Identify which cell holds the provided text, then report its [x, y] central coordinate. 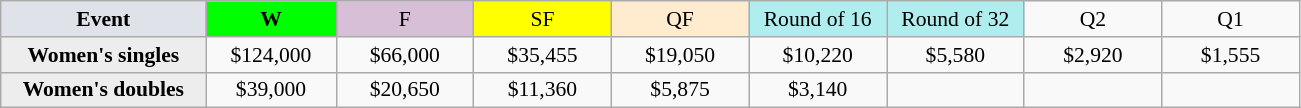
$5,875 [680, 90]
Women's doubles [104, 90]
$10,220 [818, 55]
$66,000 [405, 55]
Q1 [1231, 19]
Event [104, 19]
Round of 16 [818, 19]
$3,140 [818, 90]
Women's singles [104, 55]
$2,920 [1093, 55]
$1,555 [1231, 55]
$35,455 [543, 55]
$124,000 [271, 55]
$20,650 [405, 90]
Round of 32 [955, 19]
$11,360 [543, 90]
$39,000 [271, 90]
W [271, 19]
$19,050 [680, 55]
F [405, 19]
QF [680, 19]
SF [543, 19]
Q2 [1093, 19]
$5,580 [955, 55]
